Provide the [X, Y] coordinate of the cell's center where the given text is located.  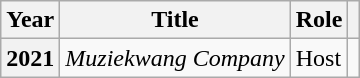
Host [319, 58]
Muziekwang Company [175, 58]
Role [319, 20]
Year [30, 20]
Title [175, 20]
2021 [30, 58]
